For the text-containing cell, return its midpoint in [x, y] coordinate format. 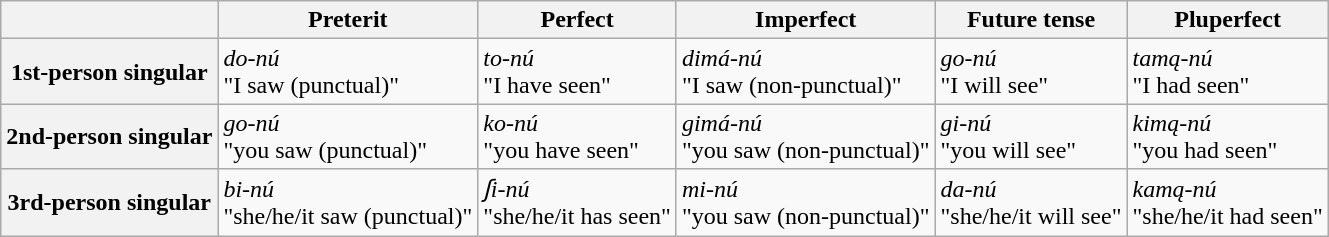
do-nú"I saw (punctual)" [348, 72]
ʃi-nú"she/he/it has seen" [578, 202]
Future tense [1031, 20]
to-nú"I have seen" [578, 72]
kimą-nú"you had seen" [1228, 136]
dimá-nú"I saw (non-punctual)" [806, 72]
2nd-person singular [110, 136]
da-nú"she/he/it will see" [1031, 202]
Preterit [348, 20]
gimá-nú"you saw (non-punctual)" [806, 136]
ko-nú"you have seen" [578, 136]
Perfect [578, 20]
Pluperfect [1228, 20]
go-nú"you saw (punctual)" [348, 136]
kamą-nú"she/he/it had seen" [1228, 202]
bi-nú"she/he/it saw (punctual)" [348, 202]
go-nú"I will see" [1031, 72]
tamą-nú"I had seen" [1228, 72]
gi-nú"you will see" [1031, 136]
Imperfect [806, 20]
mi-nú"you saw (non-punctual)" [806, 202]
3rd-person singular [110, 202]
1st-person singular [110, 72]
